Find where the given text appears and provide that cell's center as (X, Y) coordinate. 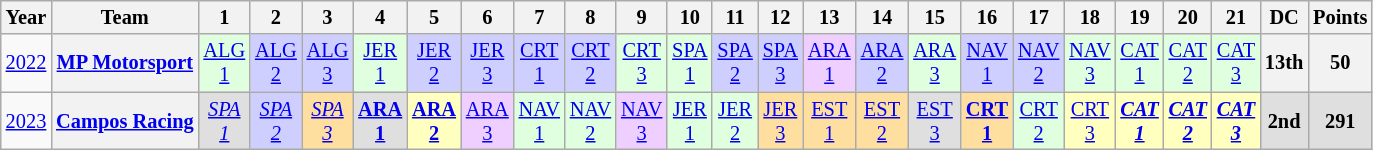
17 (1038, 17)
ALG1 (224, 63)
13th (1284, 63)
3 (328, 17)
EST3 (934, 121)
Campos Racing (124, 121)
4 (380, 17)
18 (1090, 17)
9 (642, 17)
EST2 (882, 121)
15 (934, 17)
13 (830, 17)
ALG3 (328, 63)
291 (1340, 121)
50 (1340, 63)
DC (1284, 17)
10 (690, 17)
2nd (1284, 121)
8 (590, 17)
EST1 (830, 121)
7 (540, 17)
20 (1188, 17)
Points (1340, 17)
14 (882, 17)
Year (26, 17)
12 (780, 17)
16 (987, 17)
6 (488, 17)
1 (224, 17)
2 (276, 17)
MP Motorsport (124, 63)
ALG2 (276, 63)
Team (124, 17)
19 (1139, 17)
2023 (26, 121)
11 (734, 17)
2022 (26, 63)
5 (434, 17)
21 (1236, 17)
